Locate the cell with the specified text and output its (x, y) center coordinate. 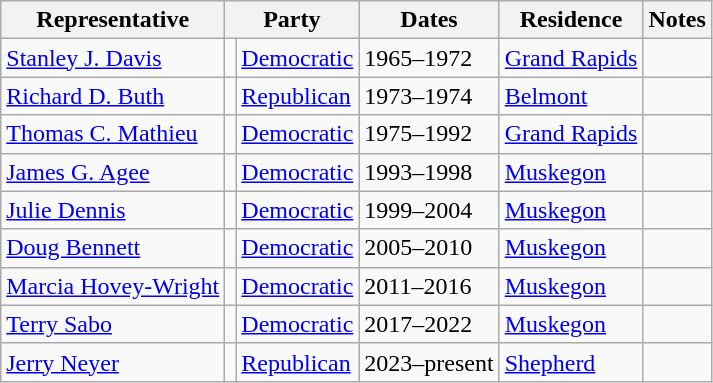
Stanley J. Davis (113, 58)
Julie Dennis (113, 210)
1975–1992 (429, 134)
2017–2022 (429, 324)
Representative (113, 20)
Thomas C. Mathieu (113, 134)
1973–1974 (429, 96)
Party (292, 20)
Jerry Neyer (113, 362)
1965–1972 (429, 58)
1999–2004 (429, 210)
Notes (677, 20)
2005–2010 (429, 248)
James G. Agee (113, 172)
Residence (571, 20)
2011–2016 (429, 286)
Shepherd (571, 362)
Terry Sabo (113, 324)
Richard D. Buth (113, 96)
Doug Bennett (113, 248)
Belmont (571, 96)
1993–1998 (429, 172)
2023–present (429, 362)
Dates (429, 20)
Marcia Hovey-Wright (113, 286)
